Extract the (x, y) coordinate from the center of the cell holding the provided text.  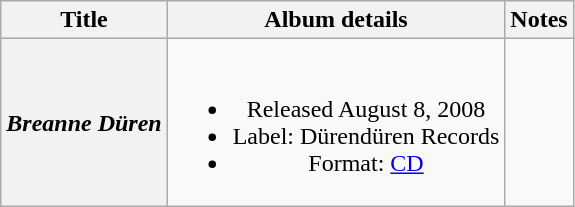
Notes (539, 20)
Released August 8, 2008Label: Dürendüren RecordsFormat: CD (336, 122)
Title (84, 20)
Album details (336, 20)
Breanne Düren (84, 122)
